Return the (x, y) coordinate for the center point of the cell that contains the specified text.  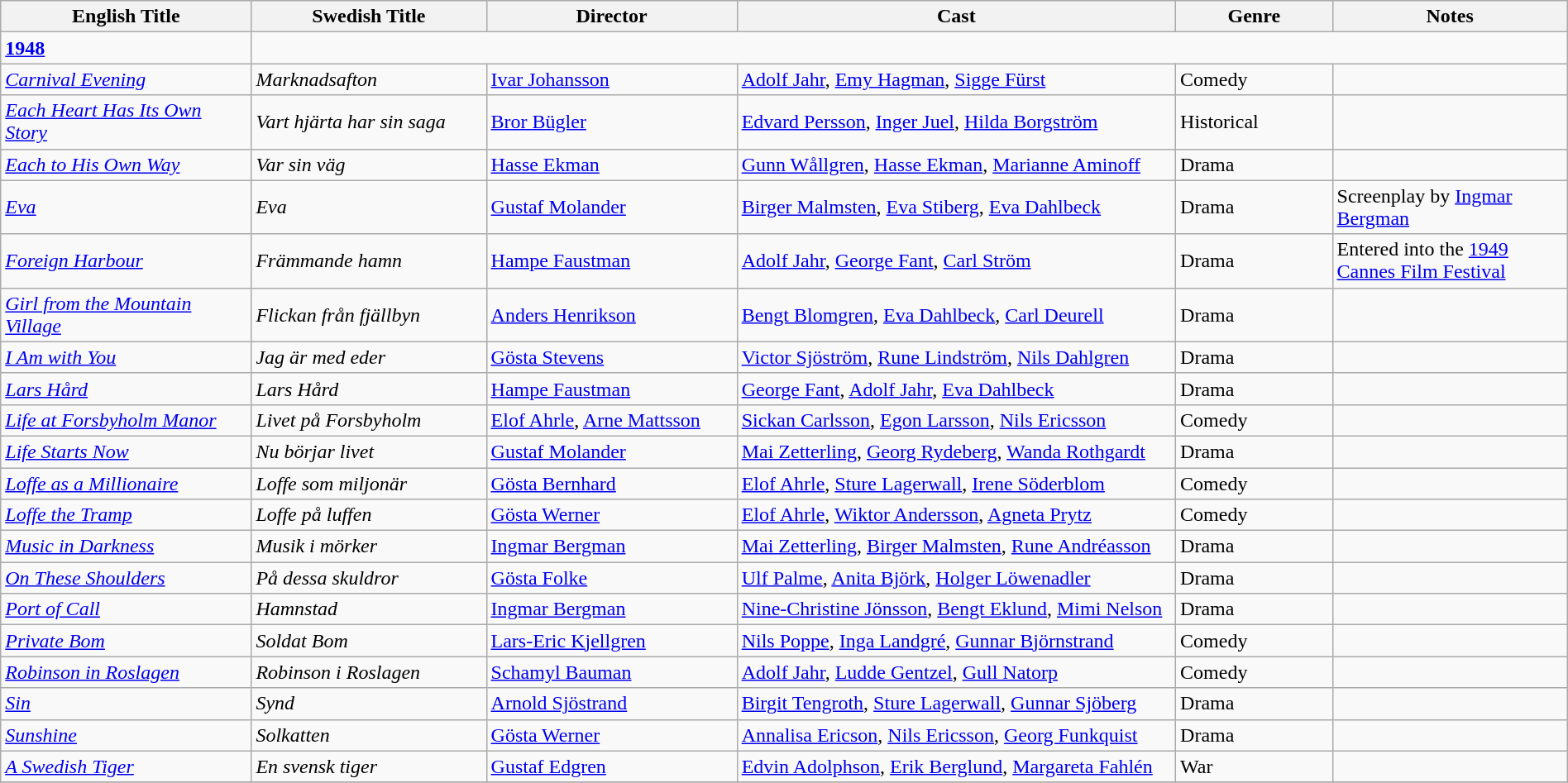
Adolf Jahr, George Fant, Carl Ström (956, 261)
A Swedish Tiger (126, 766)
Notes (1450, 17)
Edvin Adolphson, Erik Berglund, Margareta Fahlén (956, 766)
Cast (956, 17)
Each Heart Has Its Own Story (126, 122)
Carnival Evening (126, 79)
I Am with You (126, 357)
Genre (1254, 17)
Hasse Ekman (612, 165)
Sin (126, 704)
Swedish Title (369, 17)
En svensk tiger (369, 766)
Life at Forsbyholm Manor (126, 420)
Birger Malmsten, Eva Stiberg, Eva Dahlbeck (956, 207)
Edvard Persson, Inger Juel, Hilda Borgström (956, 122)
Private Bom (126, 641)
Victor Sjöström, Rune Lindström, Nils Dahlgren (956, 357)
Gunn Wållgren, Hasse Ekman, Marianne Aminoff (956, 165)
Nils Poppe, Inga Landgré, Gunnar Björnstrand (956, 641)
Bengt Blomgren, Eva Dahlbeck, Carl Deurell (956, 314)
Loffe the Tramp (126, 515)
George Fant, Adolf Jahr, Eva Dahlbeck (956, 389)
Arnold Sjöstrand (612, 704)
Life Starts Now (126, 451)
Sickan Carlsson, Egon Larsson, Nils Ericsson (956, 420)
On These Shoulders (126, 578)
Anders Henrikson (612, 314)
Nu börjar livet (369, 451)
Historical (1254, 122)
Screenplay by Ingmar Bergman (1450, 207)
Ivar Johansson (612, 79)
Girl from the Mountain Village (126, 314)
Flickan från fjällbyn (369, 314)
Lars-Eric Kjellgren (612, 641)
1948 (126, 48)
English Title (126, 17)
Music in Darkness (126, 547)
Synd (369, 704)
Port of Call (126, 609)
Gustaf Edgren (612, 766)
Sunshine (126, 735)
Annalisa Ericson, Nils Ericsson, Georg Funkquist (956, 735)
Solkatten (369, 735)
Var sin väg (369, 165)
War (1254, 766)
Robinson in Roslagen (126, 672)
Schamyl Bauman (612, 672)
Marknadsafton (369, 79)
Loffe as a Millionaire (126, 484)
Elof Ahrle, Wiktor Andersson, Agneta Prytz (956, 515)
Director (612, 17)
Foreign Harbour (126, 261)
Mai Zetterling, Georg Rydeberg, Wanda Rothgardt (956, 451)
Adolf Jahr, Emy Hagman, Sigge Fürst (956, 79)
Loffe på luffen (369, 515)
På dessa skuldror (369, 578)
Jag är med eder (369, 357)
Elof Ahrle, Arne Mattsson (612, 420)
Soldat Bom (369, 641)
Ulf Palme, Anita Björk, Holger Löwenadler (956, 578)
Robinson i Roslagen (369, 672)
Gösta Folke (612, 578)
Hamnstad (369, 609)
Adolf Jahr, Ludde Gentzel, Gull Natorp (956, 672)
Entered into the 1949 Cannes Film Festival (1450, 261)
Gösta Bernhard (612, 484)
Bror Bügler (612, 122)
Mai Zetterling, Birger Malmsten, Rune Andréasson (956, 547)
Birgit Tengroth, Sture Lagerwall, Gunnar Sjöberg (956, 704)
Nine-Christine Jönsson, Bengt Eklund, Mimi Nelson (956, 609)
Livet på Forsbyholm (369, 420)
Loffe som miljonär (369, 484)
Gösta Stevens (612, 357)
Musik i mörker (369, 547)
Elof Ahrle, Sture Lagerwall, Irene Söderblom (956, 484)
Each to His Own Way (126, 165)
Främmande hamn (369, 261)
Vart hjärta har sin saga (369, 122)
